Identify which cell holds the provided text, then report its [X, Y] central coordinate. 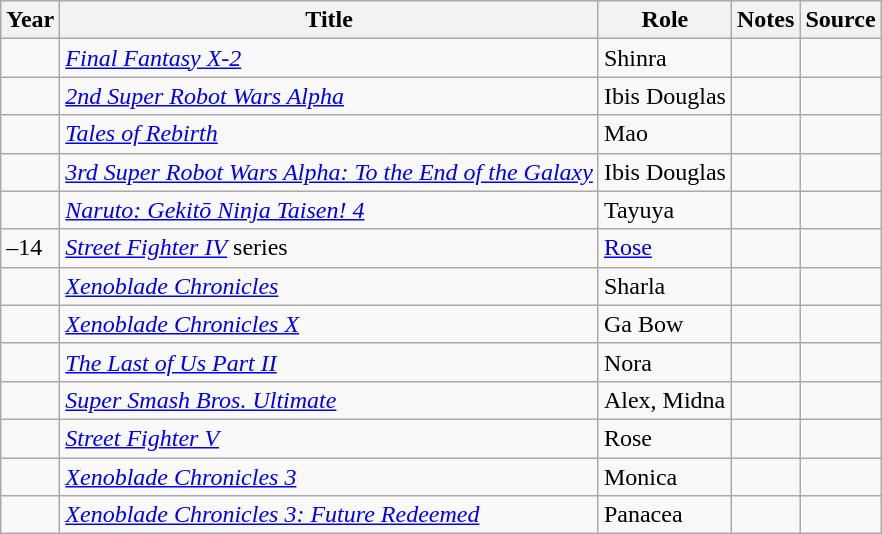
The Last of Us Part II [330, 362]
Tayuya [664, 210]
Shinra [664, 58]
Panacea [664, 515]
Ga Bow [664, 324]
Xenoblade Chronicles 3 [330, 477]
2nd Super Robot Wars Alpha [330, 96]
Role [664, 20]
Xenoblade Chronicles X [330, 324]
Sharla [664, 286]
Mao [664, 134]
3rd Super Robot Wars Alpha: To the End of the Galaxy [330, 172]
Super Smash Bros. Ultimate [330, 400]
Alex, Midna [664, 400]
Source [840, 20]
Nora [664, 362]
Street Fighter V [330, 438]
Naruto: Gekitō Ninja Taisen! 4 [330, 210]
Year [30, 20]
Tales of Rebirth [330, 134]
Final Fantasy X-2 [330, 58]
Monica [664, 477]
Notes [765, 20]
Title [330, 20]
Xenoblade Chronicles [330, 286]
Street Fighter IV series [330, 248]
Xenoblade Chronicles 3: Future Redeemed [330, 515]
–14 [30, 248]
